Capture the cell that displays the provided text and extract its (x, y) central coordinate. 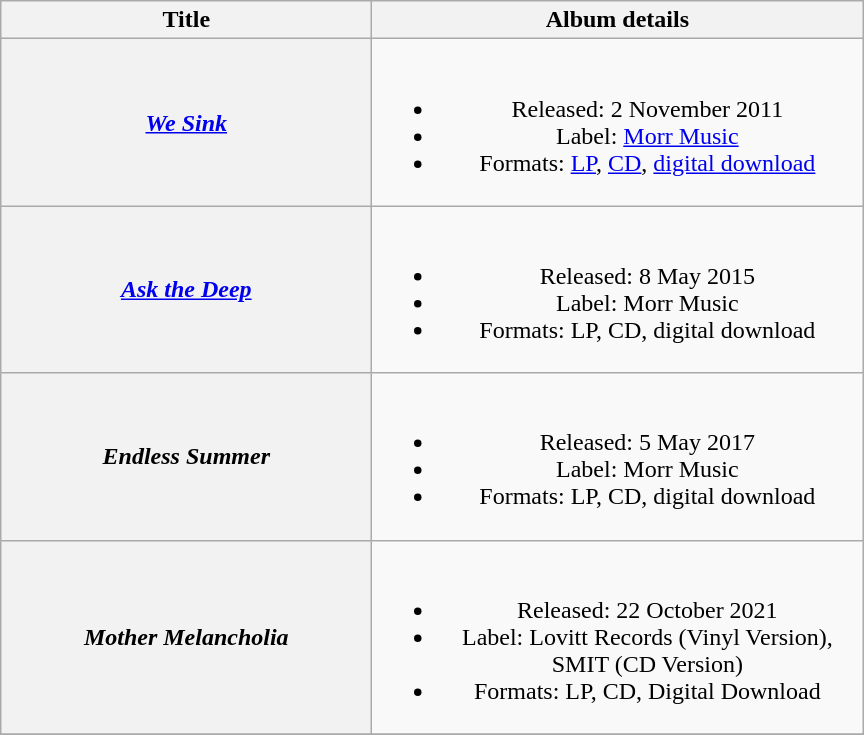
Ask the Deep (186, 290)
Released: 5 May 2017Label: Morr MusicFormats: LP, CD, digital download (618, 456)
Released: 2 November 2011Label: Morr MusicFormats: LP, CD, digital download (618, 122)
Title (186, 20)
We Sink (186, 122)
Released: 8 May 2015Label: Morr MusicFormats: LP, CD, digital download (618, 290)
Album details (618, 20)
Mother Melancholia (186, 637)
Released: 22 October 2021Label: Lovitt Records (Vinyl Version), SMIT (CD Version)Formats: LP, CD, Digital Download (618, 637)
Endless Summer (186, 456)
